For the text-containing cell, return its midpoint in [x, y] coordinate format. 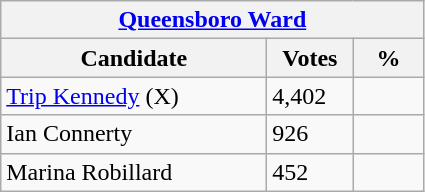
Ian Connerty [134, 134]
4,402 [310, 96]
452 [310, 172]
926 [310, 134]
% [388, 58]
Trip Kennedy (X) [134, 96]
Candidate [134, 58]
Queensboro Ward [212, 20]
Marina Robillard [134, 172]
Votes [310, 58]
